For the text-containing cell, return its midpoint in [x, y] coordinate format. 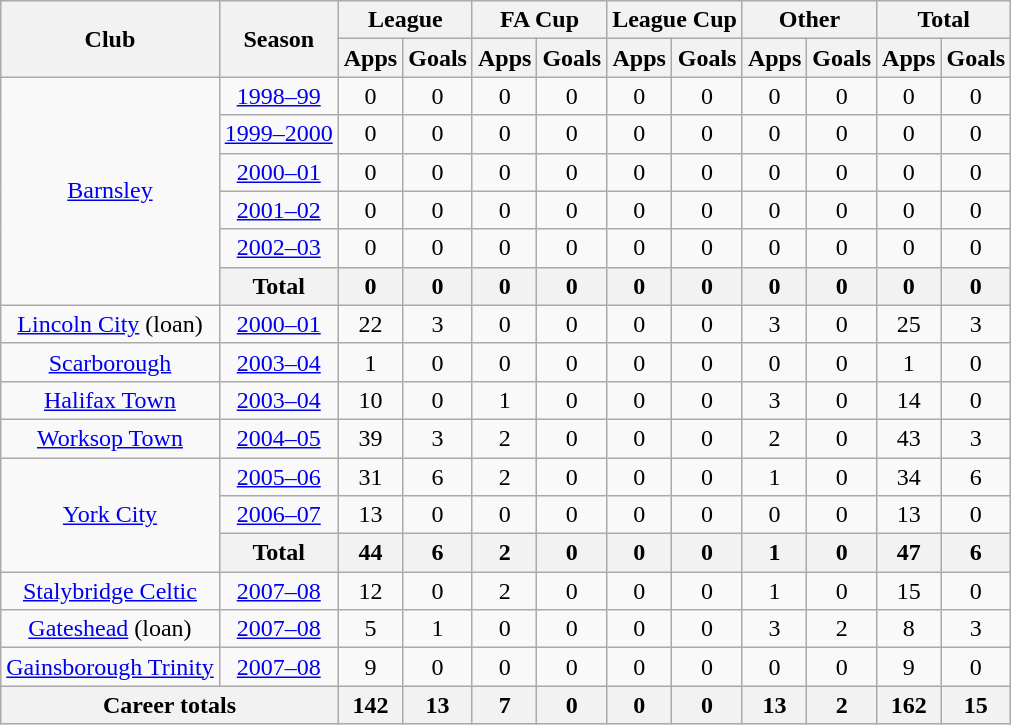
FA Cup [539, 20]
Barnsley [110, 191]
22 [370, 324]
47 [909, 553]
12 [370, 591]
8 [909, 629]
Scarborough [110, 362]
162 [909, 705]
43 [909, 438]
Club [110, 39]
25 [909, 324]
Gateshead (loan) [110, 629]
39 [370, 438]
League [405, 20]
2005–06 [278, 477]
10 [370, 400]
2001–02 [278, 210]
York City [110, 515]
5 [370, 629]
Worksop Town [110, 438]
Other [809, 20]
Career totals [170, 705]
Halifax Town [110, 400]
Lincoln City (loan) [110, 324]
44 [370, 553]
1999–2000 [278, 134]
1998–99 [278, 96]
7 [504, 705]
League Cup [675, 20]
34 [909, 477]
2004–05 [278, 438]
2006–07 [278, 515]
Season [278, 39]
Stalybridge Celtic [110, 591]
14 [909, 400]
142 [370, 705]
Gainsborough Trinity [110, 667]
31 [370, 477]
2002–03 [278, 248]
